Locate the cell with the specified text and output its [X, Y] center coordinate. 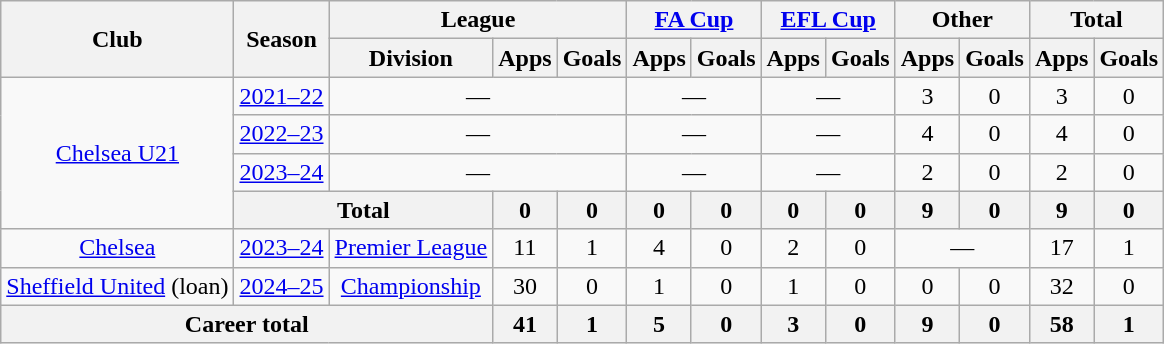
EFL Cup [828, 20]
Premier League [411, 248]
41 [525, 324]
League [478, 20]
11 [525, 248]
2024–25 [282, 286]
Other [962, 20]
58 [1061, 324]
30 [525, 286]
Division [411, 58]
2022–23 [282, 134]
Chelsea [118, 248]
Chelsea U21 [118, 153]
Season [282, 39]
Championship [411, 286]
5 [659, 324]
Club [118, 39]
Sheffield United (loan) [118, 286]
2021–22 [282, 96]
Career total [247, 324]
32 [1061, 286]
17 [1061, 248]
FA Cup [694, 20]
